Return [X, Y] of the center of cell containing provided text 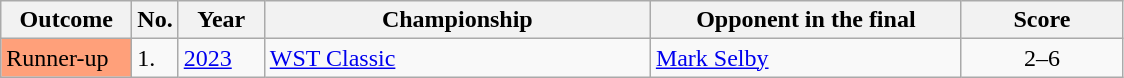
Score [1042, 20]
Opponent in the final [806, 20]
Mark Selby [806, 58]
WST Classic [457, 58]
Year [221, 20]
No. [155, 20]
2023 [221, 58]
1. [155, 58]
Runner-up [66, 58]
2–6 [1042, 58]
Outcome [66, 20]
Championship [457, 20]
